Provide the [X, Y] coordinate of the cell's center where the given text is located.  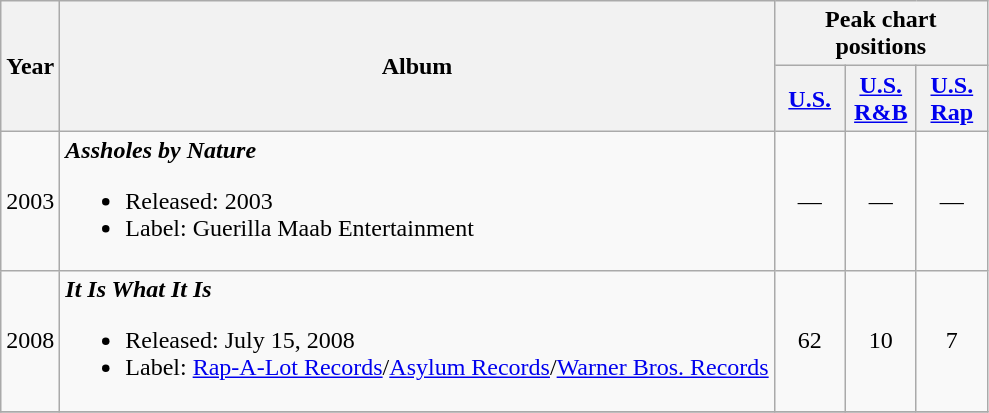
Year [30, 66]
U.S. Rap [952, 98]
It Is What It IsReleased: July 15, 2008Label: Rap-A-Lot Records/Asylum Records/Warner Bros. Records [417, 341]
Album [417, 66]
U.S. R&B [880, 98]
Peak chart positions [880, 34]
62 [810, 341]
2008 [30, 341]
Assholes by NatureReleased: 2003Label: Guerilla Maab Entertainment [417, 201]
2003 [30, 201]
7 [952, 341]
U.S. [810, 98]
10 [880, 341]
